Output the (x, y) coordinate of the center of the cell containing the given text.  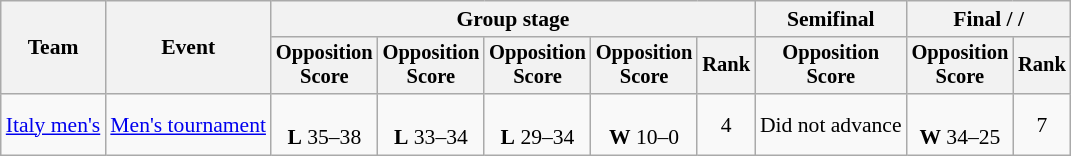
L 35–38 (324, 124)
Group stage (513, 19)
Semifinal (831, 19)
Italy men's (54, 124)
L 33–34 (432, 124)
Event (188, 48)
Did not advance (831, 124)
4 (726, 124)
L 29–34 (538, 124)
Final / / (989, 19)
W 10–0 (644, 124)
7 (1042, 124)
W 34–25 (960, 124)
Men's tournament (188, 124)
Team (54, 48)
